For the text-containing cell, return its midpoint in (x, y) coordinate format. 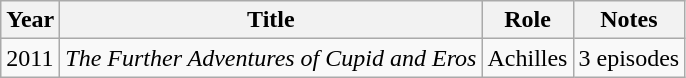
Year (30, 20)
Notes (629, 20)
3 episodes (629, 58)
Achilles (528, 58)
Role (528, 20)
2011 (30, 58)
The Further Adventures of Cupid and Eros (271, 58)
Title (271, 20)
